For the text-containing cell, return its midpoint in (x, y) coordinate format. 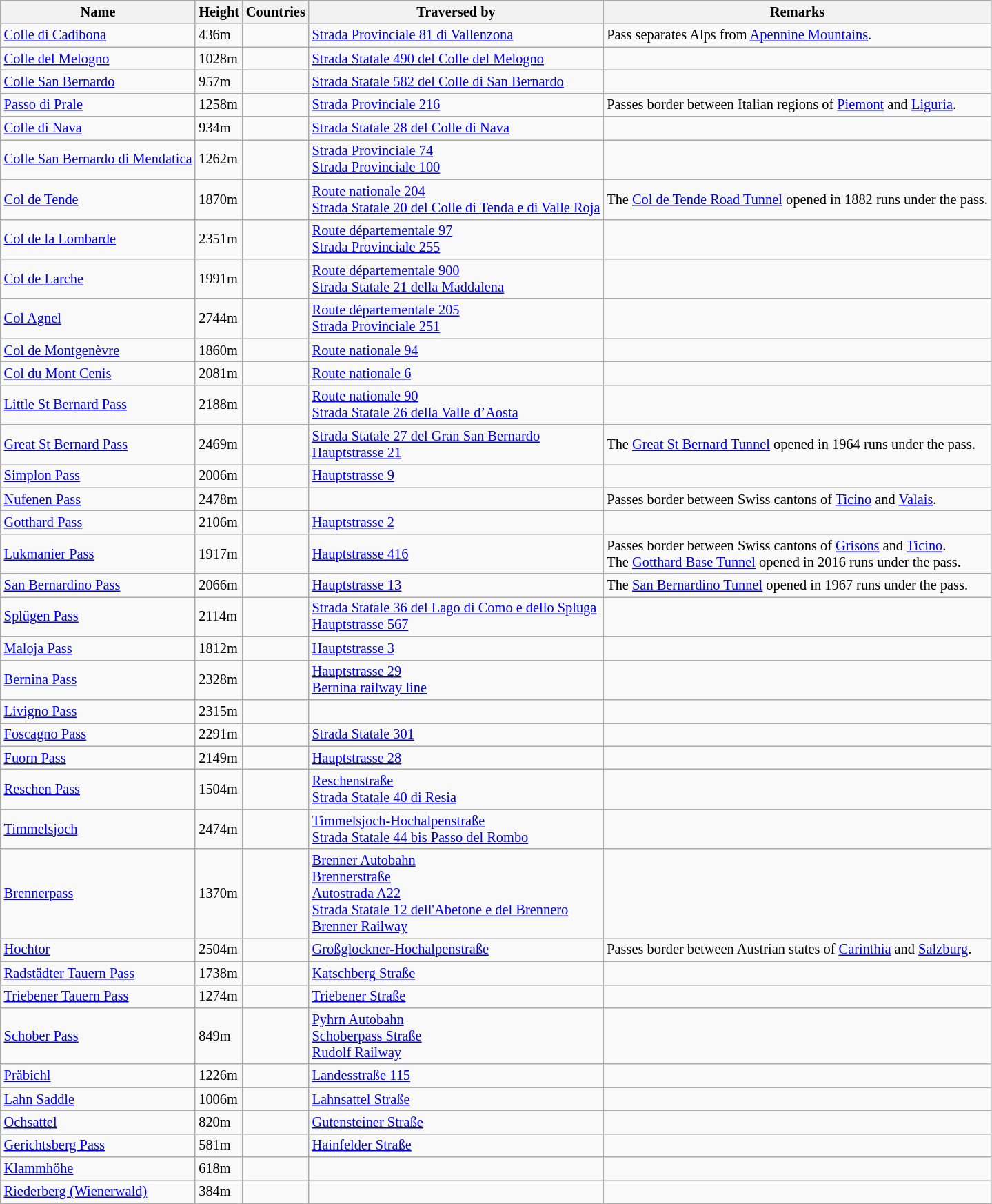
Col de Tende (98, 199)
Passes border between Swiss cantons of Grisons and Ticino. The Gotthard Base Tunnel opened in 2016 runs under the pass. (797, 554)
Strada Statale 27 del Gran San Bernardo Hauptstrasse 21 (456, 445)
934m (219, 128)
1812m (219, 648)
Maloja Pass (98, 648)
Fuorn Pass (98, 758)
Passes border between Italian regions of Piemont and Liguria. (797, 105)
1262m (219, 159)
Brennerpass (98, 894)
Nufenen Pass (98, 499)
San Bernardino Pass (98, 585)
1006m (219, 1099)
Hauptstrasse 2 (456, 522)
Brenner Autobahn Brennerstraße Autostrada A22 Strada Statale 12 dell'Abetone e del Brennero Brenner Railway (456, 894)
Klammhöhe (98, 1169)
1226m (219, 1076)
The Col de Tende Road Tunnel opened in 1882 runs under the pass. (797, 199)
1917m (219, 554)
384m (219, 1192)
2328m (219, 680)
Strada Provinciale 216 (456, 105)
Gotthard Pass (98, 522)
1860m (219, 350)
1870m (219, 199)
2081m (219, 373)
1738m (219, 973)
Pyhrn Autobahn Schoberpass Straße Rudolf Railway (456, 1036)
2478m (219, 499)
2474m (219, 829)
Col de Larche (98, 279)
Hochtor (98, 950)
Col de Montgenèvre (98, 350)
2006m (219, 476)
Reschen Pass (98, 789)
Great St Bernard Pass (98, 445)
Hauptstrasse 13 (456, 585)
Strada Provinciale 81 di Vallenzona (456, 35)
Colle San Bernardo di Mendatica (98, 159)
Route nationale 94 (456, 350)
Triebener Tauern Pass (98, 996)
Route nationale 204 Strada Statale 20 del Colle di Tenda e di Valle Roja (456, 199)
2106m (219, 522)
Strada Statale 36 del Lago di Como e dello Spluga Hauptstrasse 567 (456, 616)
Strada Statale 490 del Colle del Melogno (456, 59)
Col du Mont Cenis (98, 373)
581m (219, 1145)
Route nationale 6 (456, 373)
2744m (219, 319)
Route départementale 900 Strada Statale 21 della Maddalena (456, 279)
Remarks (797, 12)
Hauptstrasse 416 (456, 554)
Radstädter Tauern Pass (98, 973)
Colle San Bernardo (98, 81)
Countries (276, 12)
Präbichl (98, 1076)
The San Bernardino Tunnel opened in 1967 runs under the pass. (797, 585)
2315m (219, 711)
436m (219, 35)
Pass separates Alps from Apennine Mountains. (797, 35)
Timmelsjoch-Hochalpenstraße Strada Statale 44 bis Passo del Rombo (456, 829)
1991m (219, 279)
2351m (219, 239)
Traversed by (456, 12)
Bernina Pass (98, 680)
Hauptstrasse 9 (456, 476)
618m (219, 1169)
Simplon Pass (98, 476)
2149m (219, 758)
Triebener Straße (456, 996)
Passo di Prale (98, 105)
1258m (219, 105)
2504m (219, 950)
Gutensteiner Straße (456, 1122)
849m (219, 1036)
Colle di Nava (98, 128)
957m (219, 81)
2066m (219, 585)
1274m (219, 996)
Strada Provinciale 74 Strada Provinciale 100 (456, 159)
Foscagno Pass (98, 734)
Route départementale 97 Strada Provinciale 255 (456, 239)
Hauptstrasse 3 (456, 648)
820m (219, 1122)
Strada Statale 582 del Colle di San Bernardo (456, 81)
2188m (219, 405)
Hauptstrasse 29 Bernina railway line (456, 680)
Little St Bernard Pass (98, 405)
Lahn Saddle (98, 1099)
The Great St Bernard Tunnel opened in 1964 runs under the pass. (797, 445)
Strada Statale 301 (456, 734)
Riederberg (Wienerwald) (98, 1192)
Col Agnel (98, 319)
Route départementale 205 Strada Provinciale 251 (456, 319)
Passes border between Swiss cantons of Ticino and Valais. (797, 499)
Strada Statale 28 del Colle di Nava (456, 128)
Landesstraße 115 (456, 1076)
Großglockner-Hochalpenstraße (456, 950)
1028m (219, 59)
Splügen Pass (98, 616)
Passes border between Austrian states of Carinthia and Salzburg. (797, 950)
Katschberg Straße (456, 973)
Colle del Melogno (98, 59)
Timmelsjoch (98, 829)
Lukmanier Pass (98, 554)
1370m (219, 894)
Hainfelder Straße (456, 1145)
Gerichtsberg Pass (98, 1145)
Col de la Lombarde (98, 239)
Ochsattel (98, 1122)
Livigno Pass (98, 711)
Reschenstraße Strada Statale 40 di Resia (456, 789)
Schober Pass (98, 1036)
Hauptstrasse 28 (456, 758)
2469m (219, 445)
Lahnsattel Straße (456, 1099)
2291m (219, 734)
Height (219, 12)
Name (98, 12)
Colle di Cadibona (98, 35)
2114m (219, 616)
1504m (219, 789)
Route nationale 90 Strada Statale 26 della Valle d’Aosta (456, 405)
